Locate the cell with the specified text and output its (x, y) center coordinate. 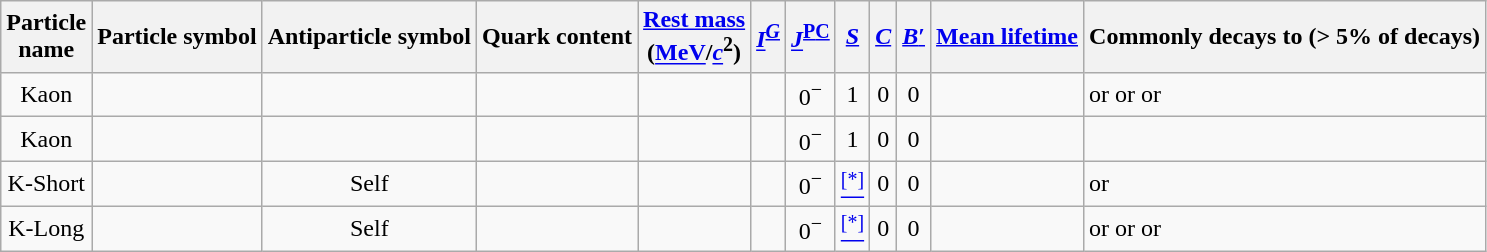
Particle symbol (177, 37)
JPC (811, 37)
Particlename (46, 37)
Quark content (558, 37)
K-Long (46, 228)
Commonly decays to (> 5% of decays) (1285, 37)
C (884, 37)
Antiparticle symbol (369, 37)
or (1285, 184)
K-Short (46, 184)
Rest mass(MeV/c2) (694, 37)
IG (768, 37)
B′ (914, 37)
S (852, 37)
Mean lifetime (1008, 37)
